Provide the (X, Y) coordinate of the cell's center where the given text is located.  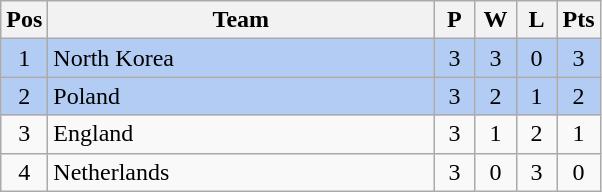
Poland (241, 96)
P (454, 20)
Pos (24, 20)
North Korea (241, 58)
Netherlands (241, 172)
Pts (578, 20)
L (536, 20)
England (241, 134)
Team (241, 20)
4 (24, 172)
W (496, 20)
